Locate the cell with the specified text and output its (x, y) center coordinate. 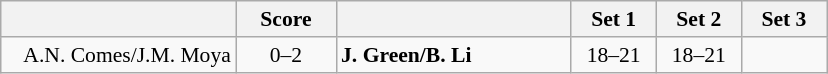
Set 2 (698, 19)
Set 1 (614, 19)
0–2 (286, 55)
J. Green/B. Li (454, 55)
A.N. Comes/J.M. Moya (118, 55)
Set 3 (784, 19)
Score (286, 19)
